Provide the (x, y) coordinate of the cell's center where the given text is located.  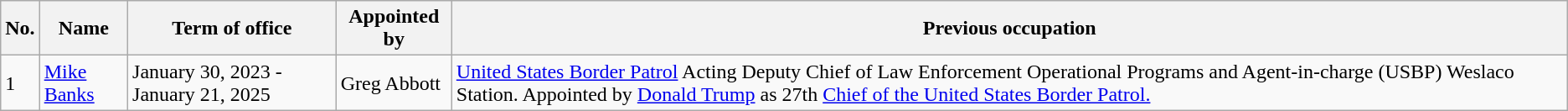
Name (84, 29)
Appointed by (394, 29)
1 (20, 82)
No. (20, 29)
January 30, 2023 -January 21, 2025 (233, 82)
Mike Banks (84, 82)
Previous occupation (1009, 29)
Term of office (233, 29)
Greg Abbott (394, 82)
